Output the (x, y) coordinate of the center of the cell containing the given text.  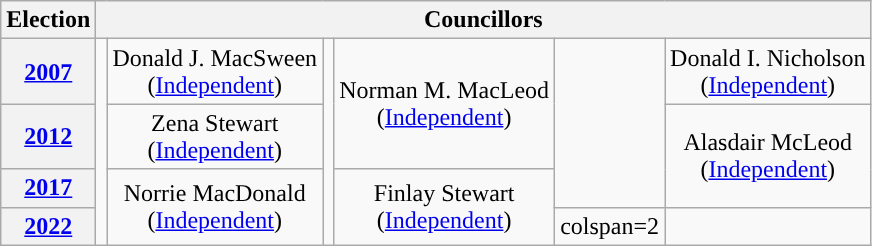
Alasdair McLeod(Independent) (768, 156)
Councillors (484, 20)
colspan=2 (610, 226)
Donald I. Nicholson(Independent) (768, 72)
Donald J. MacSween(Independent) (215, 72)
Finlay Stewart(Independent) (444, 207)
Zena Stewart(Independent) (215, 136)
2012 (48, 136)
2007 (48, 72)
Norrie MacDonald(Independent) (215, 207)
Election (48, 20)
Norman M. MacLeod(Independent) (444, 104)
2017 (48, 188)
2022 (48, 226)
